Return the [x, y] coordinate for the center point of the cell that contains the specified text.  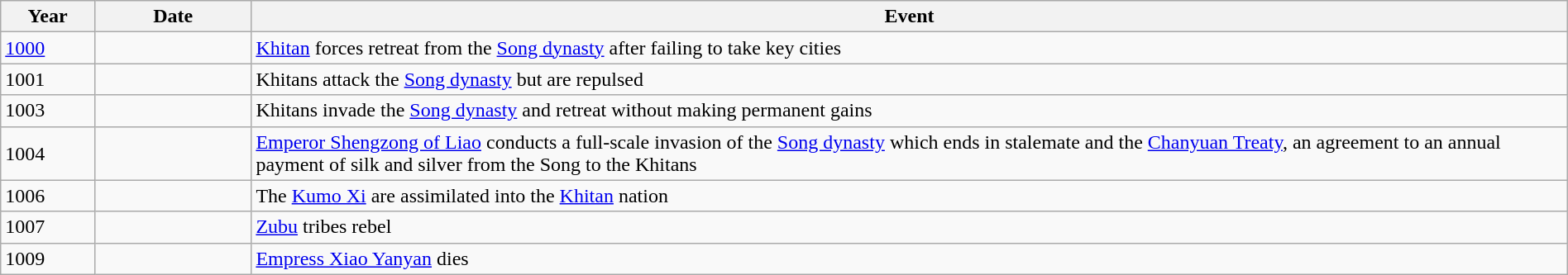
Event [910, 17]
1006 [48, 196]
Khitans invade the Song dynasty and retreat without making permanent gains [910, 111]
1007 [48, 227]
Empress Xiao Yanyan dies [910, 258]
1001 [48, 79]
Zubu tribes rebel [910, 227]
1000 [48, 48]
1004 [48, 154]
The Kumo Xi are assimilated into the Khitan nation [910, 196]
Date [172, 17]
1003 [48, 111]
Khitans attack the Song dynasty but are repulsed [910, 79]
Khitan forces retreat from the Song dynasty after failing to take key cities [910, 48]
Year [48, 17]
1009 [48, 258]
